Output the [X, Y] coordinate of the center of the cell containing the given text.  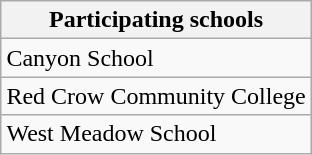
West Meadow School [156, 134]
Participating schools [156, 20]
Canyon School [156, 58]
Red Crow Community College [156, 96]
